Return the (X, Y) coordinate for the center point of the cell that contains the specified text.  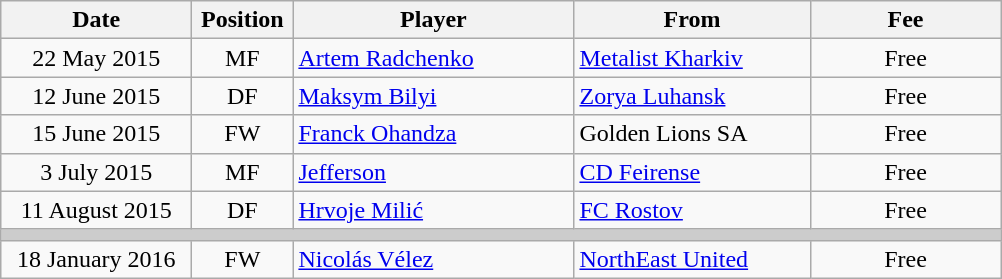
Player (434, 20)
NorthEast United (692, 259)
22 May 2015 (96, 58)
Jefferson (434, 172)
Artem Radchenko (434, 58)
Nicolás Vélez (434, 259)
Fee (906, 20)
Zorya Luhansk (692, 96)
FC Rostov (692, 210)
CD Feirense (692, 172)
11 August 2015 (96, 210)
Franck Ohandza (434, 134)
15 June 2015 (96, 134)
From (692, 20)
Maksym Bilyi (434, 96)
12 June 2015 (96, 96)
Hrvoje Milić (434, 210)
Date (96, 20)
18 January 2016 (96, 259)
Position (242, 20)
3 July 2015 (96, 172)
Metalist Kharkiv (692, 58)
Golden Lions SA (692, 134)
